Capture the cell that displays the provided text and extract its [X, Y] central coordinate. 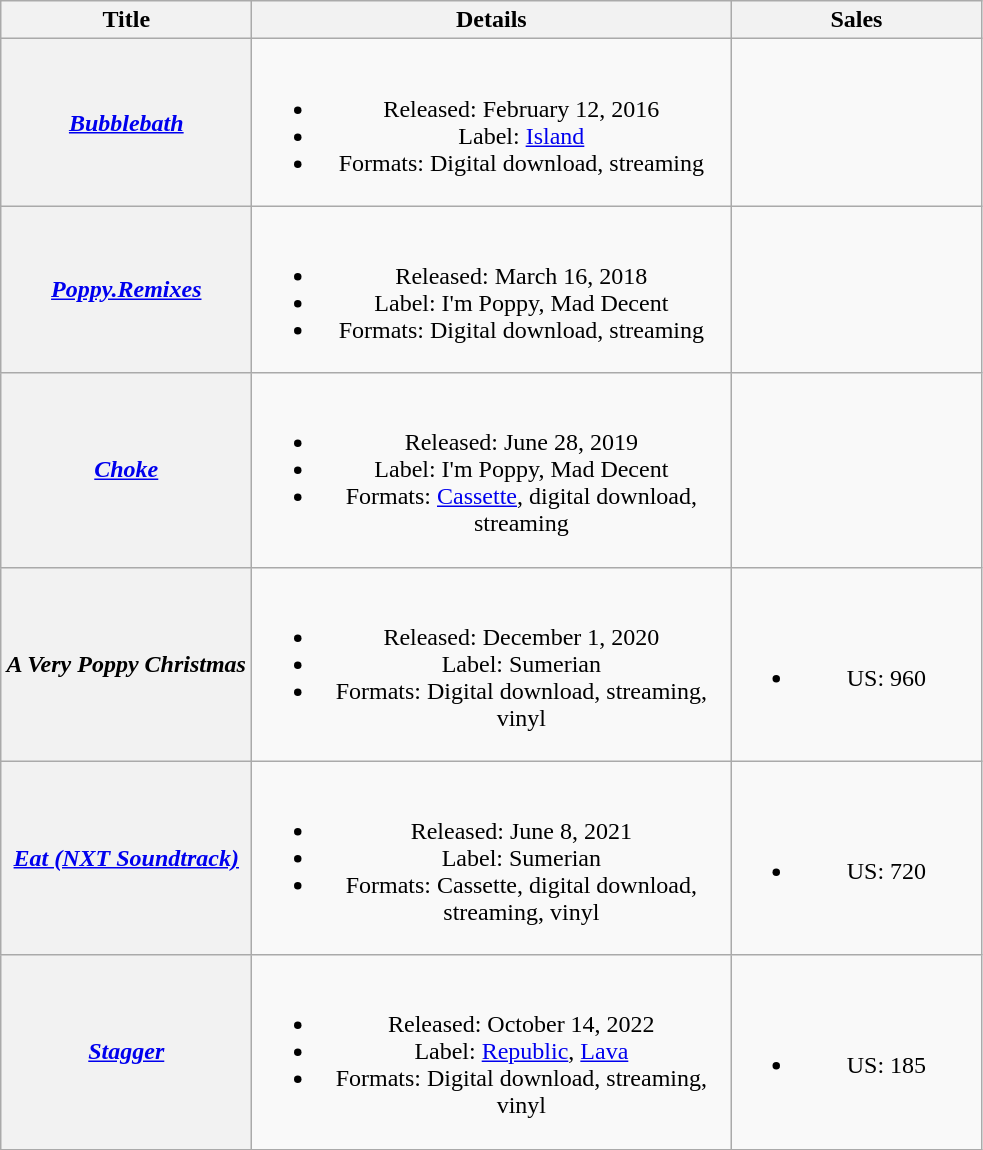
Details [492, 20]
US: 720 [856, 858]
Stagger [126, 1052]
Released: December 1, 2020Label: SumerianFormats: Digital download, streaming, vinyl [492, 664]
Released: June 8, 2021Label: SumerianFormats: Cassette, digital download, streaming, vinyl [492, 858]
Title [126, 20]
Released: March 16, 2018Label: I'm Poppy, Mad DecentFormats: Digital download, streaming [492, 290]
Sales [856, 20]
Bubblebath [126, 122]
US: 185 [856, 1052]
Released: June 28, 2019Label: I'm Poppy, Mad DecentFormats: Cassette, digital download, streaming [492, 470]
Poppy.Remixes [126, 290]
Eat (NXT Soundtrack) [126, 858]
US: 960 [856, 664]
Released: October 14, 2022Label: Republic, LavaFormats: Digital download, streaming, vinyl [492, 1052]
Released: February 12, 2016Label: IslandFormats: Digital download, streaming [492, 122]
Choke [126, 470]
A Very Poppy Christmas [126, 664]
